Provide the (x, y) coordinate of the cell's center where the given text is located.  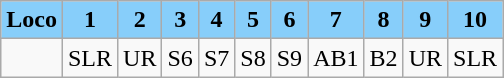
B2 (384, 58)
5 (253, 20)
6 (289, 20)
2 (140, 20)
7 (336, 20)
AB1 (336, 58)
3 (180, 20)
S6 (180, 58)
1 (90, 20)
8 (384, 20)
4 (216, 20)
S9 (289, 58)
S7 (216, 58)
S8 (253, 58)
10 (476, 20)
Loco (32, 20)
9 (425, 20)
